Find where the given text appears and provide that cell's center as [X, Y] coordinate. 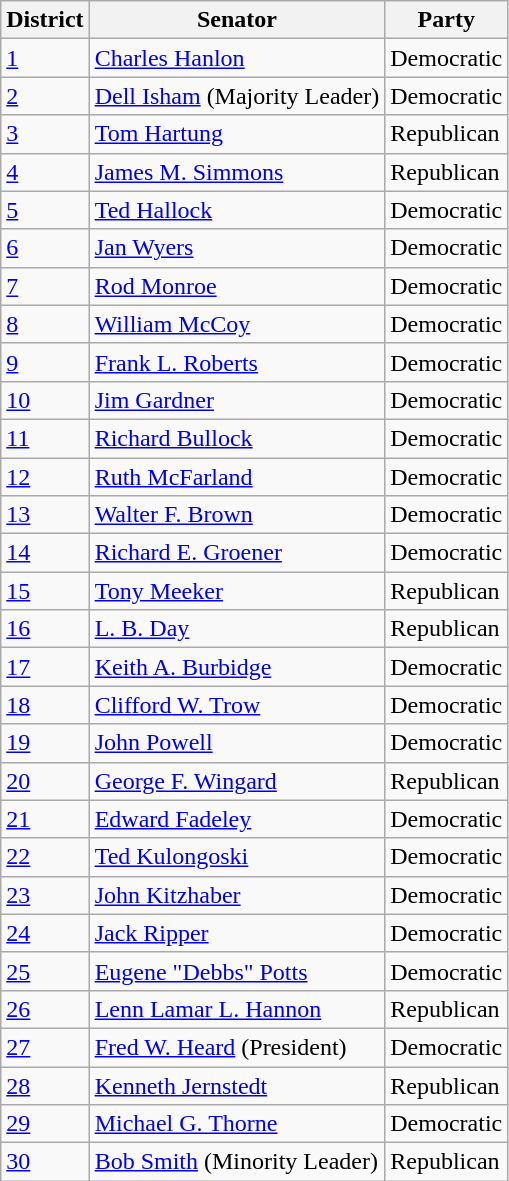
Eugene "Debbs" Potts [237, 971]
29 [45, 1124]
Fred W. Heard (President) [237, 1047]
Dell Isham (Majority Leader) [237, 96]
Richard E. Groener [237, 553]
Ted Hallock [237, 210]
2 [45, 96]
Tom Hartung [237, 134]
30 [45, 1162]
Ruth McFarland [237, 477]
District [45, 20]
22 [45, 857]
6 [45, 248]
Jan Wyers [237, 248]
12 [45, 477]
George F. Wingard [237, 781]
14 [45, 553]
Tony Meeker [237, 591]
10 [45, 400]
Charles Hanlon [237, 58]
James M. Simmons [237, 172]
21 [45, 819]
20 [45, 781]
26 [45, 1009]
5 [45, 210]
Jack Ripper [237, 933]
L. B. Day [237, 629]
John Kitzhaber [237, 895]
Walter F. Brown [237, 515]
18 [45, 705]
Bob Smith (Minority Leader) [237, 1162]
15 [45, 591]
27 [45, 1047]
24 [45, 933]
4 [45, 172]
8 [45, 324]
Senator [237, 20]
3 [45, 134]
25 [45, 971]
Rod Monroe [237, 286]
Kenneth Jernstedt [237, 1085]
16 [45, 629]
William McCoy [237, 324]
Clifford W. Trow [237, 705]
11 [45, 438]
Party [446, 20]
1 [45, 58]
John Powell [237, 743]
19 [45, 743]
Ted Kulongoski [237, 857]
17 [45, 667]
23 [45, 895]
28 [45, 1085]
Edward Fadeley [237, 819]
9 [45, 362]
Richard Bullock [237, 438]
Lenn Lamar L. Hannon [237, 1009]
Keith A. Burbidge [237, 667]
Michael G. Thorne [237, 1124]
7 [45, 286]
Jim Gardner [237, 400]
13 [45, 515]
Frank L. Roberts [237, 362]
